Search for the cell housing the specified text and yield its (X, Y) center coordinate. 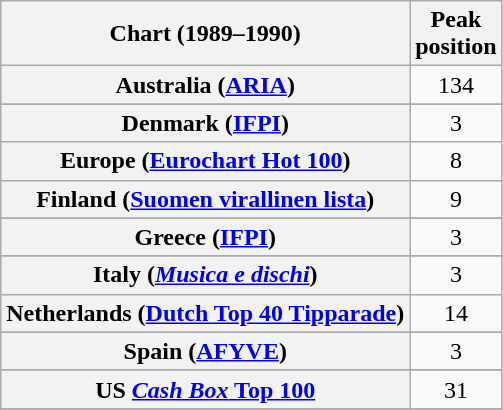
Greece (IFPI) (206, 237)
Finland (Suomen virallinen lista) (206, 199)
14 (456, 313)
31 (456, 389)
Australia (ARIA) (206, 85)
9 (456, 199)
Denmark (IFPI) (206, 123)
US Cash Box Top 100 (206, 389)
Spain (AFYVE) (206, 351)
8 (456, 161)
134 (456, 85)
Chart (1989–1990) (206, 34)
Peakposition (456, 34)
Europe (Eurochart Hot 100) (206, 161)
Netherlands (Dutch Top 40 Tipparade) (206, 313)
Italy (Musica e dischi) (206, 275)
